Capture the cell that displays the provided text and extract its (x, y) central coordinate. 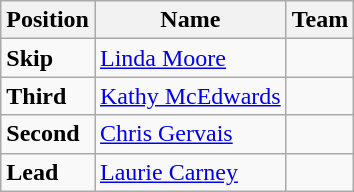
Second (48, 134)
Lead (48, 172)
Third (48, 96)
Kathy McEdwards (190, 96)
Team (320, 20)
Position (48, 20)
Laurie Carney (190, 172)
Name (190, 20)
Chris Gervais (190, 134)
Skip (48, 58)
Linda Moore (190, 58)
